Detect which cell encompasses the target text, then output its [X, Y] center coordinate. 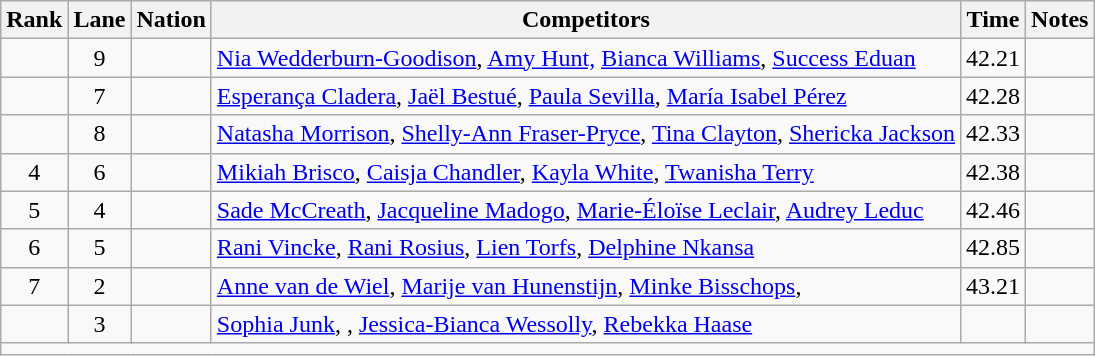
9 [100, 58]
42.38 [994, 172]
Sade McCreath, Jacqueline Madogo, Marie-Éloïse Leclair, Audrey Leduc [586, 210]
3 [100, 324]
Notes [1060, 20]
Mikiah Brisco, Caisja Chandler, Kayla White, Twanisha Terry [586, 172]
2 [100, 286]
42.33 [994, 134]
Competitors [586, 20]
Esperança Cladera, Jaël Bestué, Paula Sevilla, María Isabel Pérez [586, 96]
42.46 [994, 210]
42.28 [994, 96]
Rani Vincke, Rani Rosius, Lien Torfs, Delphine Nkansa [586, 248]
43.21 [994, 286]
42.21 [994, 58]
8 [100, 134]
Nation [171, 20]
Lane [100, 20]
Rank [34, 20]
Nia Wedderburn-Goodison, Amy Hunt, Bianca Williams, Success Eduan [586, 58]
Time [994, 20]
Anne van de Wiel, Marije van Hunenstijn, Minke Bisschops, [586, 286]
Natasha Morrison, Shelly-Ann Fraser-Pryce, Tina Clayton, Shericka Jackson [586, 134]
Sophia Junk, , Jessica-Bianca Wessolly, Rebekka Haase [586, 324]
42.85 [994, 248]
